Detect which cell encompasses the target text, then output its (x, y) center coordinate. 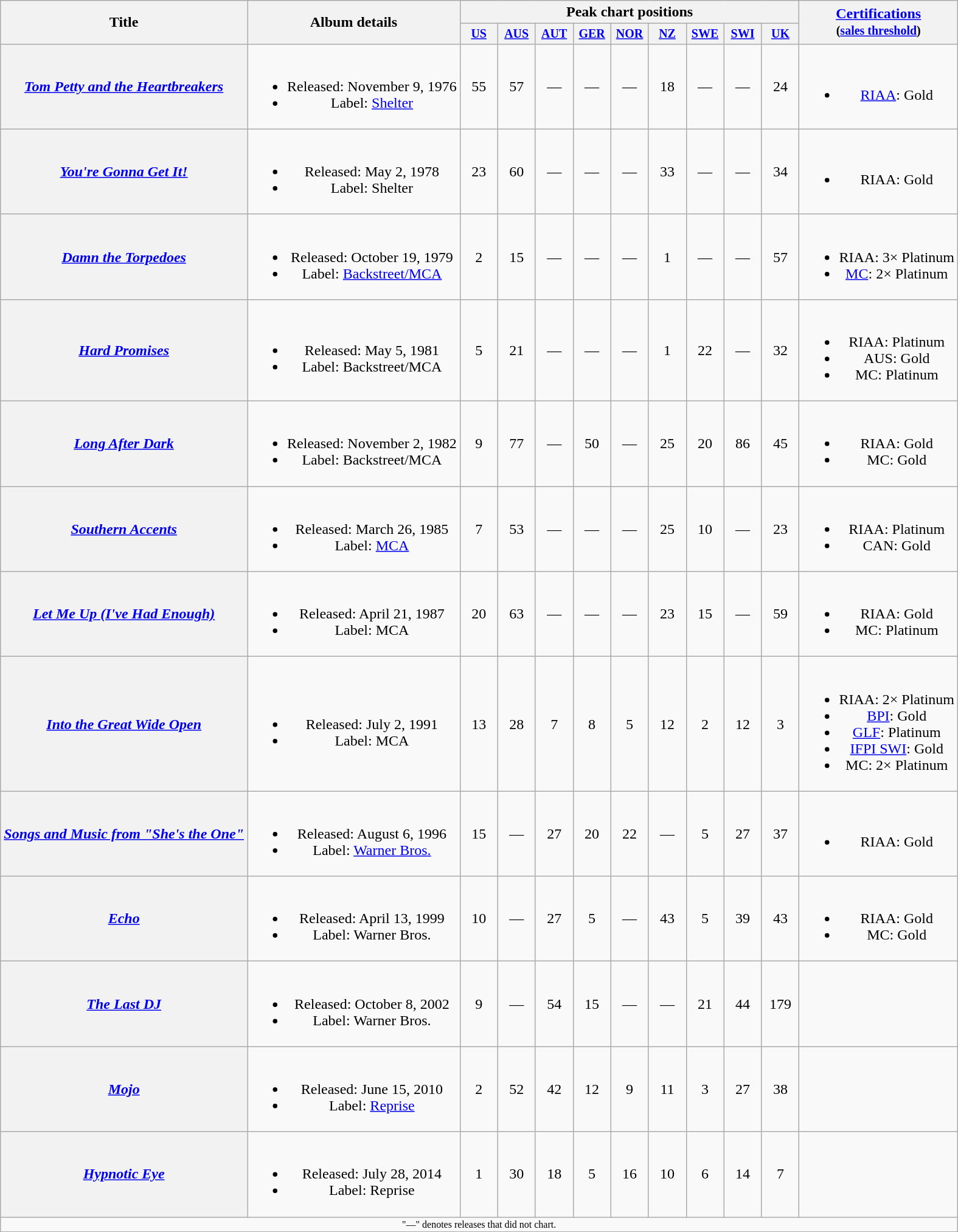
US (479, 34)
77 (516, 444)
Damn the Torpedoes (124, 257)
Echo (124, 919)
GER (592, 34)
AUT (554, 34)
"—" denotes releases that did not chart. (479, 1224)
28 (516, 724)
Songs and Music from "She's the One" (124, 834)
Tom Petty and the Heartbreakers (124, 86)
Southern Accents (124, 529)
6 (705, 1174)
Released: April 13, 1999Label: Warner Bros. (354, 919)
The Last DJ (124, 1004)
Released: May 2, 1978Label: Shelter (354, 171)
24 (780, 86)
55 (479, 86)
179 (780, 1004)
SWI (743, 34)
54 (554, 1004)
32 (780, 350)
30 (516, 1174)
44 (743, 1004)
RIAA: 2× PlatinumBPI: GoldGLF: PlatinumIFPI SWI: GoldMC: 2× Platinum (878, 724)
Title (124, 22)
Released: October 19, 1979Label: Backstreet/MCA (354, 257)
Released: July 2, 1991Label: MCA (354, 724)
Released: October 8, 2002Label: Warner Bros. (354, 1004)
RIAA: GoldMC: Platinum (878, 614)
RIAA: 3× PlatinumMC: 2× Platinum (878, 257)
59 (780, 614)
86 (743, 444)
Released: May 5, 1981Label: Backstreet/MCA (354, 350)
Released: November 2, 1982Label: Backstreet/MCA (354, 444)
Released: July 28, 2014Label: Reprise (354, 1174)
Hard Promises (124, 350)
Mojo (124, 1089)
50 (592, 444)
Long After Dark (124, 444)
SWE (705, 34)
RIAA: PlatinumAUS: GoldMC: Platinum (878, 350)
16 (630, 1174)
UK (780, 34)
33 (667, 171)
45 (780, 444)
37 (780, 834)
AUS (516, 34)
Released: August 6, 1996Label: Warner Bros. (354, 834)
60 (516, 171)
52 (516, 1089)
Let Me Up (I've Had Enough) (124, 614)
39 (743, 919)
14 (743, 1174)
42 (554, 1089)
Released: June 15, 2010Label: Reprise (354, 1089)
NZ (667, 34)
Album details (354, 22)
Peak chart positions (630, 12)
NOR (630, 34)
13 (479, 724)
Certifications(sales threshold) (878, 22)
RIAA: PlatinumCAN: Gold (878, 529)
53 (516, 529)
Released: November 9, 1976Label: Shelter (354, 86)
Hypnotic Eye (124, 1174)
34 (780, 171)
Released: April 21, 1987Label: MCA (354, 614)
8 (592, 724)
38 (780, 1089)
11 (667, 1089)
Into the Great Wide Open (124, 724)
You're Gonna Get It! (124, 171)
63 (516, 614)
Released: March 26, 1985Label: MCA (354, 529)
